Capture the cell that displays the provided text and extract its (X, Y) central coordinate. 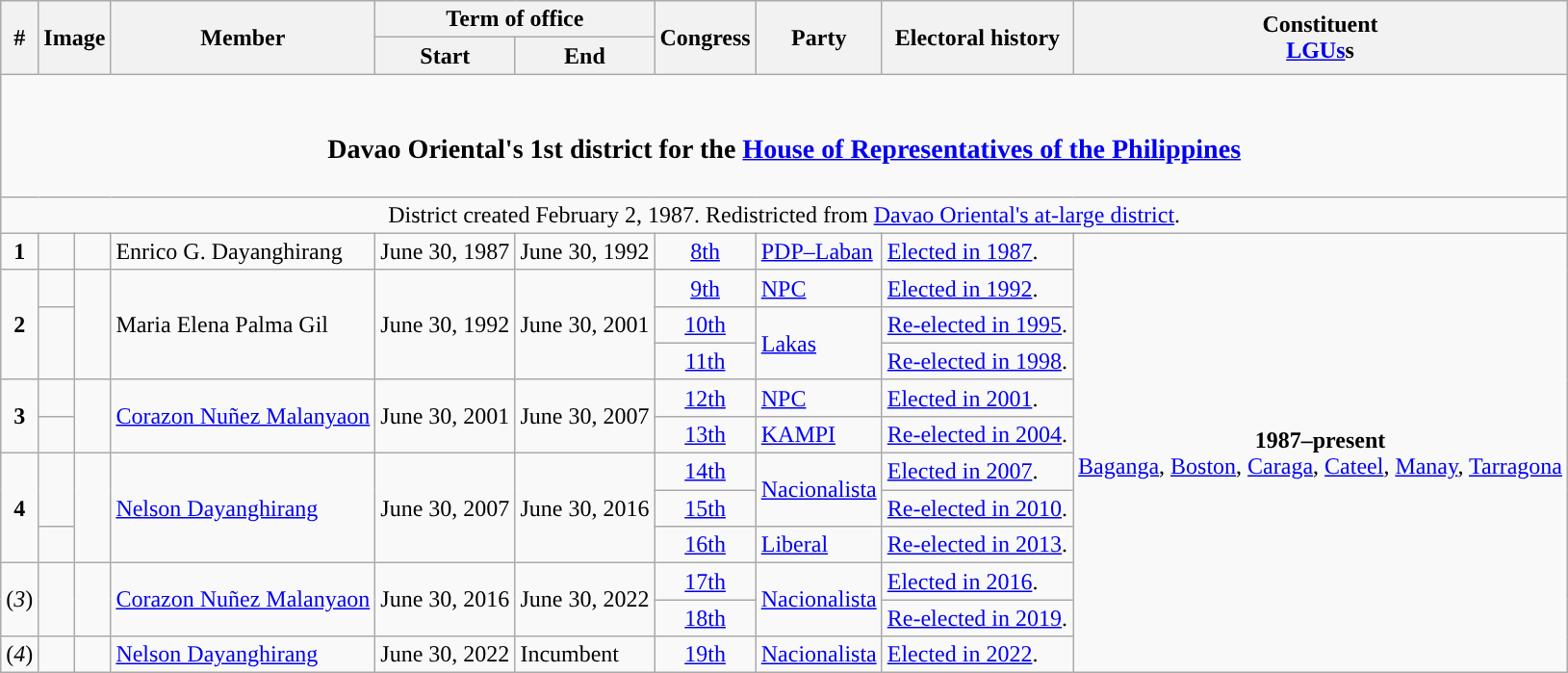
Maria Elena Palma Gil (243, 324)
14th (705, 472)
Term of office (515, 19)
Re-elected in 2019. (977, 618)
Re-elected in 2004. (977, 434)
17th (705, 582)
Elected in 2016. (977, 582)
3 (19, 416)
PDP–Laban (818, 251)
Member (243, 38)
Re-elected in 1998. (977, 361)
18th (705, 618)
1 (19, 251)
Elected in 2001. (977, 398)
19th (705, 655)
Electoral history (977, 38)
(4) (19, 655)
13th (705, 434)
Elected in 1992. (977, 288)
Re-elected in 1995. (977, 324)
Start (445, 56)
Liberal (818, 545)
11th (705, 361)
12th (705, 398)
District created February 2, 1987. Redistricted from Davao Oriental's at-large district. (784, 215)
(3) (19, 600)
Re-elected in 2010. (977, 508)
June 30, 1987 (445, 251)
Incumbent (585, 655)
10th (705, 324)
End (585, 56)
Party (818, 38)
1987–presentBaganga, Boston, Caraga, Cateel, Manay, Tarragona (1321, 453)
Elected in 1987. (977, 251)
ConstituentLGUss (1321, 38)
Davao Oriental's 1st district for the House of Representatives of the Philippines (784, 135)
2 (19, 324)
KAMPI (818, 434)
Congress (705, 38)
Elected in 2022. (977, 655)
Image (75, 38)
Enrico G. Dayanghirang (243, 251)
15th (705, 508)
# (19, 38)
Re-elected in 2013. (977, 545)
Lakas (818, 343)
16th (705, 545)
4 (19, 508)
9th (705, 288)
Elected in 2007. (977, 472)
8th (705, 251)
